Locate the cell with the specified text and output its (X, Y) center coordinate. 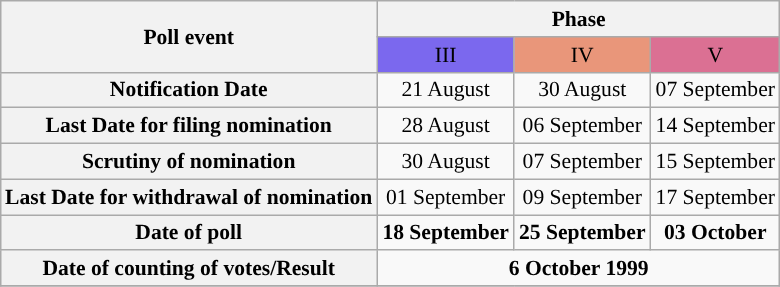
Notification Date (188, 90)
09 September (582, 197)
Phase (578, 19)
17 September (716, 197)
Last Date for withdrawal of nomination (188, 197)
Scrutiny of nomination (188, 161)
03 October (716, 232)
01 September (446, 197)
V (716, 54)
IV (582, 54)
Last Date for filing nomination (188, 126)
Date of poll (188, 232)
06 September (582, 126)
Poll event (188, 36)
21 August (446, 90)
15 September (716, 161)
14 September (716, 126)
25 September (582, 232)
6 October 1999 (578, 268)
III (446, 54)
18 September (446, 232)
Date of counting of votes/Result (188, 268)
28 August (446, 126)
